Extract the (X, Y) coordinate from the center of the cell holding the provided text.  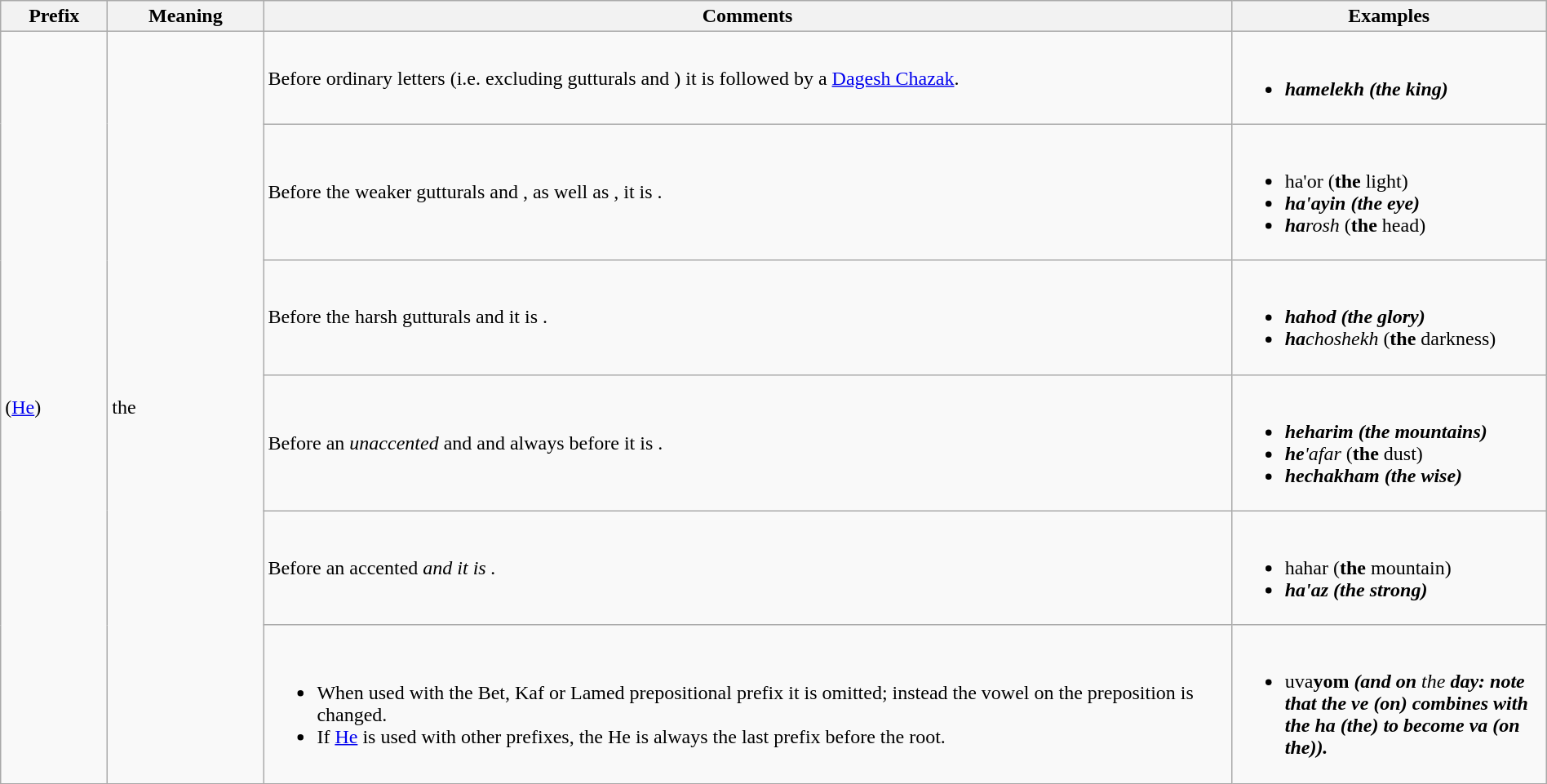
hahar (the mountain) ha'az (the strong) (1389, 568)
(He) (54, 408)
uvayom (and on the day: note that the ve (on) combines with the ha (the) to become va (on the)). (1389, 704)
Before ordinary letters (i.e. excluding gutturals and ) it is followed by a Dagesh Chazak. (747, 78)
Comments (747, 16)
Prefix (54, 16)
ha'or (the light) ha'ayin (the eye) harosh (the head) (1389, 193)
Before the weaker gutturals and , as well as , it is . (747, 193)
Before the harsh gutturals and it is . (747, 317)
Before an unaccented and and always before it is . (747, 442)
Examples (1389, 16)
hamelekh (the king) (1389, 78)
Before an accented and it is . (747, 568)
heharim (the mountains) he'afar (the dust) hechakham (the wise) (1389, 442)
hahod (the glory) hachoshekh (the darkness) (1389, 317)
Meaning (186, 16)
the (186, 408)
